Return [X, Y] of the center of cell containing provided text 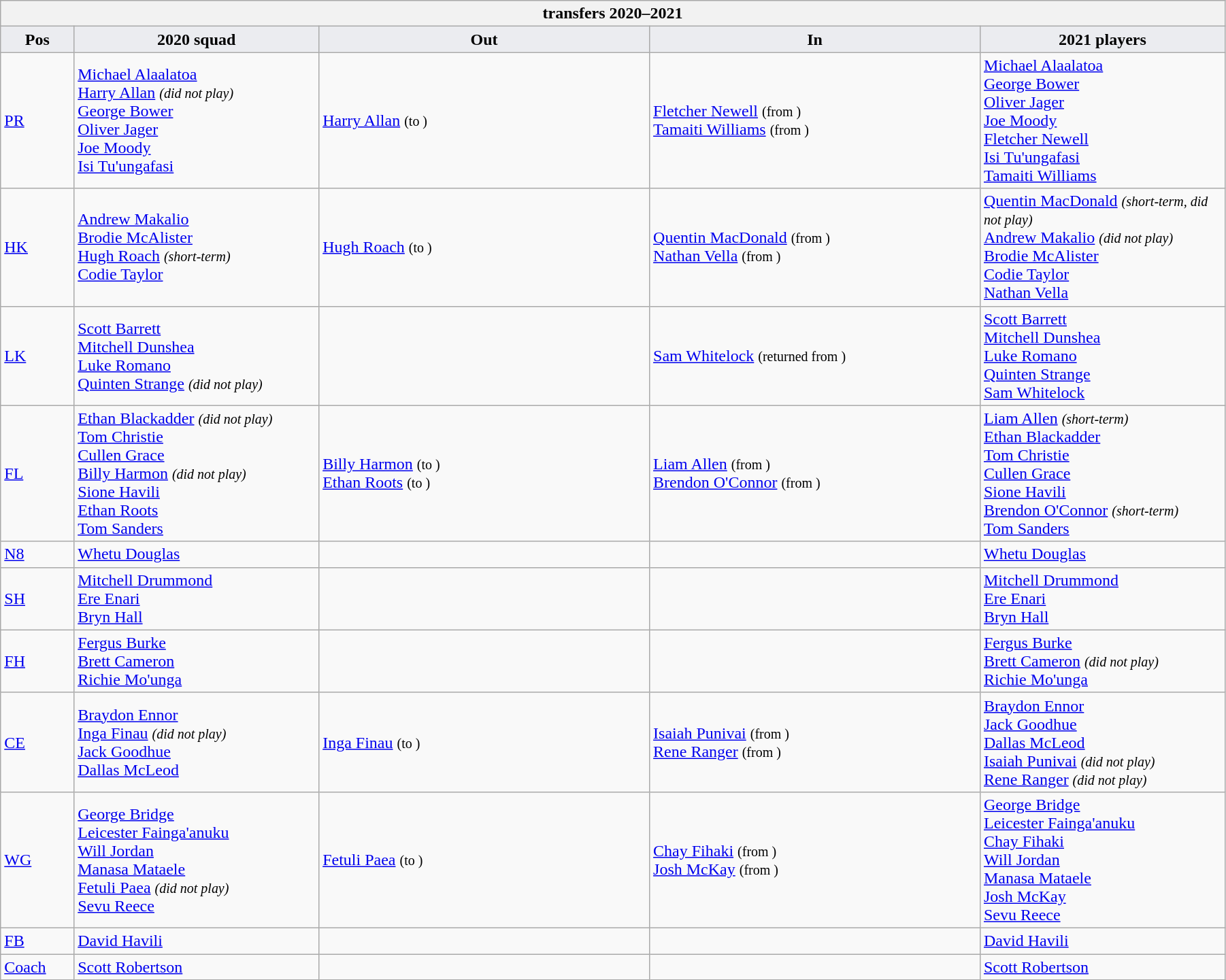
Out [484, 39]
Fetuli Paea (to ) [484, 860]
Braydon Ennor Jack Goodhue Dallas McLeod Isaiah Punivai (did not play) Rene Ranger (did not play) [1102, 742]
Liam Allen (short-term) Ethan Blackadder Tom Christie Cullen Grace Sione Havili Brendon O'Connor (short-term) Tom Sanders [1102, 473]
Pos [37, 39]
Andrew Makalio Brodie McAlister Hugh Roach (short-term) Codie Taylor [197, 248]
Chay Fihaki (from ) Josh McKay (from ) [815, 860]
Quentin MacDonald (short-term, did not play) Andrew Makalio (did not play) Brodie McAlister Codie Taylor Nathan Vella [1102, 248]
HK [37, 248]
Hugh Roach (to ) [484, 248]
Billy Harmon (to ) Ethan Roots (to ) [484, 473]
In [815, 39]
FL [37, 473]
Liam Allen (from ) Brendon O'Connor (from ) [815, 473]
George Bridge Leicester Fainga'anuku Chay Fihaki Will Jordan Manasa Mataele Josh McKay Sevu Reece [1102, 860]
Quentin MacDonald (from ) Nathan Vella (from ) [815, 248]
Braydon Ennor Inga Finau (did not play) Jack Goodhue Dallas McLeod [197, 742]
PR [37, 120]
Fletcher Newell (from ) Tamaiti Williams (from ) [815, 120]
2021 players [1102, 39]
Scott Barrett Mitchell Dunshea Luke Romano Quinten Strange (did not play) [197, 356]
WG [37, 860]
transfers 2020–2021 [613, 14]
George Bridge Leicester Fainga'anuku Will Jordan Manasa Mataele Fetuli Paea (did not play) Sevu Reece [197, 860]
Ethan Blackadder (did not play) Tom Christie Cullen Grace Billy Harmon (did not play) Sione Havili Ethan Roots Tom Sanders [197, 473]
CE [37, 742]
Michael Alaalatoa George Bower Oliver Jager Joe Moody Fletcher Newell Isi Tu'ungafasi Tamaiti Williams [1102, 120]
Scott Barrett Mitchell Dunshea Luke Romano Quinten Strange Sam Whitelock [1102, 356]
Michael Alaalatoa Harry Allan (did not play) George Bower Oliver Jager Joe Moody Isi Tu'ungafasi [197, 120]
FB [37, 941]
Harry Allan (to ) [484, 120]
2020 squad [197, 39]
Isaiah Punivai (from ) Rene Ranger (from ) [815, 742]
N8 [37, 554]
LK [37, 356]
Fergus Burke Brett Cameron (did not play) Richie Mo'unga [1102, 661]
SH [37, 598]
Coach [37, 966]
Inga Finau (to ) [484, 742]
FH [37, 661]
Sam Whitelock (returned from ) [815, 356]
Fergus Burke Brett Cameron Richie Mo'unga [197, 661]
